Scan for the cell matching the given text and deliver its (X, Y) coordinate at center. 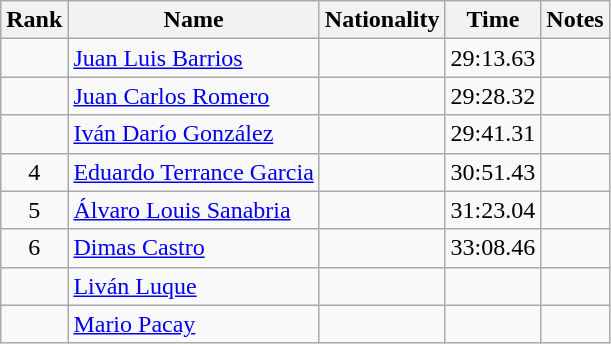
29:41.31 (493, 134)
Juan Luis Barrios (194, 58)
Nationality (382, 20)
Álvaro Louis Sanabria (194, 210)
Time (493, 20)
33:08.46 (493, 248)
Juan Carlos Romero (194, 96)
31:23.04 (493, 210)
29:28.32 (493, 96)
Name (194, 20)
Rank (34, 20)
Mario Pacay (194, 324)
4 (34, 172)
Liván Luque (194, 286)
Dimas Castro (194, 248)
Eduardo Terrance Garcia (194, 172)
30:51.43 (493, 172)
6 (34, 248)
Notes (575, 20)
5 (34, 210)
Iván Darío González (194, 134)
29:13.63 (493, 58)
